Locate the cell with the specified text and output its [X, Y] center coordinate. 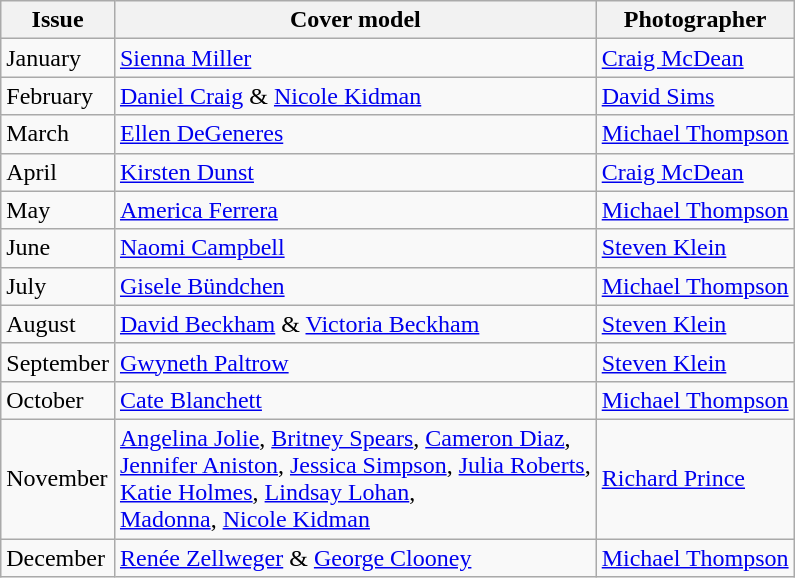
October [58, 400]
Photographer [695, 20]
Angelina Jolie, Britney Spears, Cameron Diaz,Jennifer Aniston, Jessica Simpson, Julia Roberts,Katie Holmes, Lindsay Lohan,Madonna, Nicole Kidman [355, 478]
David Sims [695, 96]
February [58, 96]
Cate Blanchett [355, 400]
August [58, 324]
September [58, 362]
November [58, 478]
America Ferrera [355, 210]
December [58, 557]
Kirsten Dunst [355, 172]
May [58, 210]
March [58, 134]
Daniel Craig & Nicole Kidman [355, 96]
Gisele Bündchen [355, 286]
July [58, 286]
Ellen DeGeneres [355, 134]
Gwyneth Paltrow [355, 362]
Issue [58, 20]
Sienna Miller [355, 58]
Cover model [355, 20]
April [58, 172]
Richard Prince [695, 478]
Naomi Campbell [355, 248]
David Beckham & Victoria Beckham [355, 324]
January [58, 58]
June [58, 248]
Renée Zellweger & George Clooney [355, 557]
